Determine the (X, Y) coordinate at the center of the cell enclosing the given text.  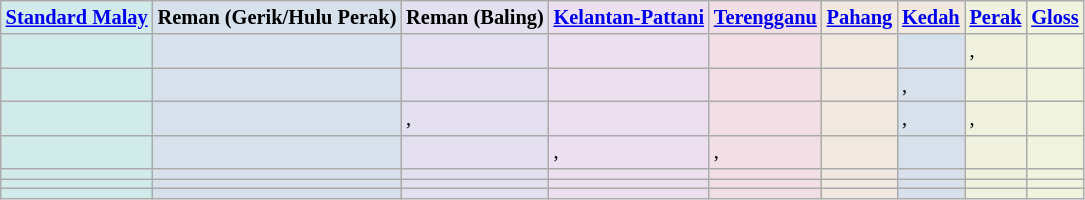
Kelantan-Pattani (629, 17)
Pahang (860, 17)
Perak (996, 17)
Reman (Gerik/Hulu Perak) (278, 17)
Terengganu (766, 17)
Reman (Baling) (474, 17)
Kedah (930, 17)
Standard Malay (77, 17)
Gloss (1054, 17)
